Search for the cell housing the specified text and yield its [x, y] center coordinate. 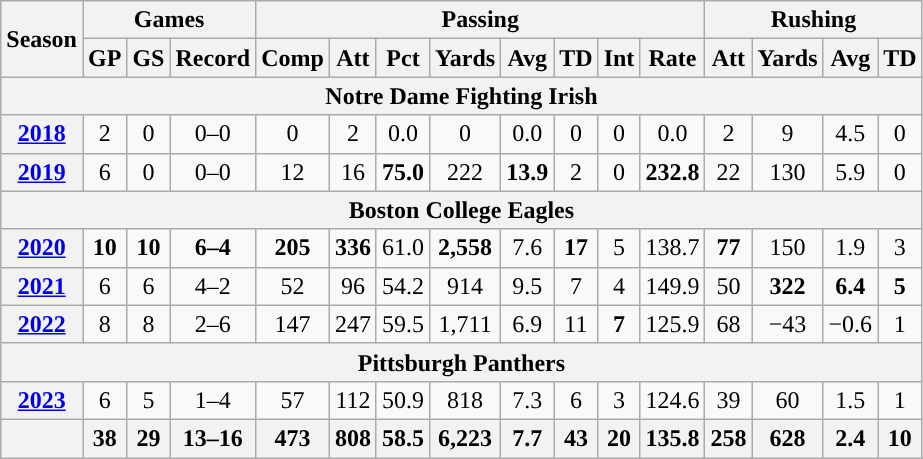
2021 [42, 286]
7.6 [528, 248]
1.9 [850, 248]
6.4 [850, 286]
Pittsburgh Panthers [462, 362]
147 [293, 324]
Rushing [814, 20]
222 [466, 172]
258 [728, 438]
9 [788, 134]
Int [619, 58]
2018 [42, 134]
13–16 [213, 438]
12 [293, 172]
22 [728, 172]
Passing [480, 20]
Season [42, 39]
2,558 [466, 248]
6.9 [528, 324]
57 [293, 400]
135.8 [672, 438]
9.5 [528, 286]
149.9 [672, 286]
60 [788, 400]
808 [352, 438]
322 [788, 286]
50 [728, 286]
16 [352, 172]
68 [728, 324]
GS [148, 58]
336 [352, 248]
914 [466, 286]
205 [293, 248]
124.6 [672, 400]
20 [619, 438]
818 [466, 400]
59.5 [402, 324]
232.8 [672, 172]
54.2 [402, 286]
11 [576, 324]
Pct [402, 58]
2019 [42, 172]
4 [619, 286]
628 [788, 438]
138.7 [672, 248]
Notre Dame Fighting Irish [462, 96]
Boston College Eagles [462, 210]
Games [168, 20]
38 [104, 438]
7.3 [528, 400]
13.9 [528, 172]
50.9 [402, 400]
GP [104, 58]
7.7 [528, 438]
5.9 [850, 172]
473 [293, 438]
39 [728, 400]
52 [293, 286]
2023 [42, 400]
150 [788, 248]
1–4 [213, 400]
−43 [788, 324]
Rate [672, 58]
130 [788, 172]
77 [728, 248]
1.5 [850, 400]
112 [352, 400]
2022 [42, 324]
96 [352, 286]
Record [213, 58]
125.9 [672, 324]
2020 [42, 248]
4.5 [850, 134]
58.5 [402, 438]
29 [148, 438]
1,711 [466, 324]
2.4 [850, 438]
61.0 [402, 248]
43 [576, 438]
6,223 [466, 438]
75.0 [402, 172]
17 [576, 248]
6–4 [213, 248]
Comp [293, 58]
−0.6 [850, 324]
2–6 [213, 324]
247 [352, 324]
4–2 [213, 286]
